Find where the given text appears and provide that cell's center as (x, y) coordinate. 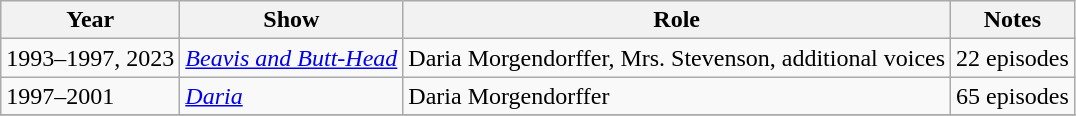
1997–2001 (90, 96)
Notes (1013, 20)
Daria Morgendorffer (677, 96)
65 episodes (1013, 96)
22 episodes (1013, 58)
Show (292, 20)
Daria (292, 96)
1993–1997, 2023 (90, 58)
Beavis and Butt-Head (292, 58)
Daria Morgendorffer, Mrs. Stevenson, additional voices (677, 58)
Year (90, 20)
Role (677, 20)
